Pinpoint the cell where the given text exists, returning its [x, y] midpoint coordinate. 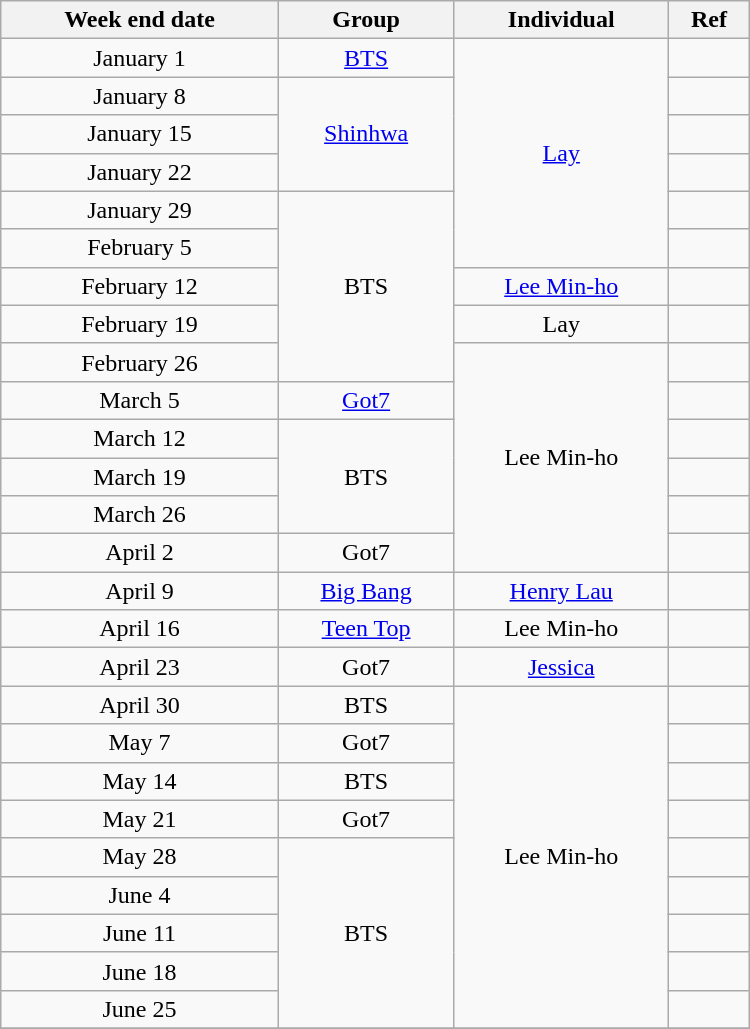
June 18 [140, 971]
March 26 [140, 515]
January 29 [140, 210]
June 4 [140, 895]
Individual [562, 20]
April 16 [140, 629]
April 23 [140, 667]
January 22 [140, 172]
January 8 [140, 96]
Ref [710, 20]
May 14 [140, 781]
March 19 [140, 477]
February 5 [140, 248]
April 9 [140, 591]
May 28 [140, 857]
May 7 [140, 743]
Henry Lau [562, 591]
February 19 [140, 324]
Group [366, 20]
April 2 [140, 553]
April 30 [140, 705]
February 26 [140, 362]
Week end date [140, 20]
June 11 [140, 933]
March 5 [140, 400]
Jessica [562, 667]
January 15 [140, 134]
May 21 [140, 819]
March 12 [140, 438]
June 25 [140, 1009]
Shinhwa [366, 134]
Teen Top [366, 629]
February 12 [140, 286]
January 1 [140, 58]
Big Bang [366, 591]
